Extract the [x, y] coordinate from the center of the cell holding the provided text.  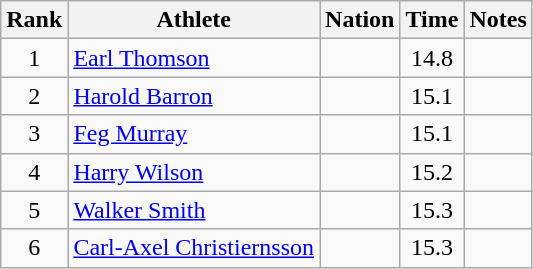
Nation [360, 20]
5 [34, 210]
Rank [34, 20]
Time [432, 20]
Harold Barron [194, 96]
Earl Thomson [194, 58]
Feg Murray [194, 134]
Carl-Axel Christiernsson [194, 248]
6 [34, 248]
4 [34, 172]
Walker Smith [194, 210]
Athlete [194, 20]
1 [34, 58]
15.2 [432, 172]
Harry Wilson [194, 172]
Notes [498, 20]
3 [34, 134]
14.8 [432, 58]
2 [34, 96]
